From the cell containing the given text, extract its center point as [x, y] coordinate. 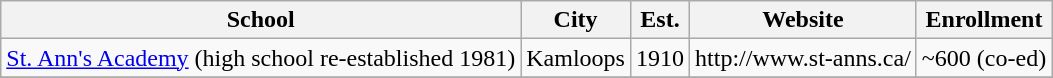
Est. [660, 20]
1910 [660, 58]
Website [804, 20]
Enrollment [984, 20]
Kamloops [576, 58]
School [261, 20]
City [576, 20]
~600 (co-ed) [984, 58]
St. Ann's Academy (high school re-established 1981) [261, 58]
http://www.st-anns.ca/ [804, 58]
